Return [X, Y] of the center of cell containing provided text 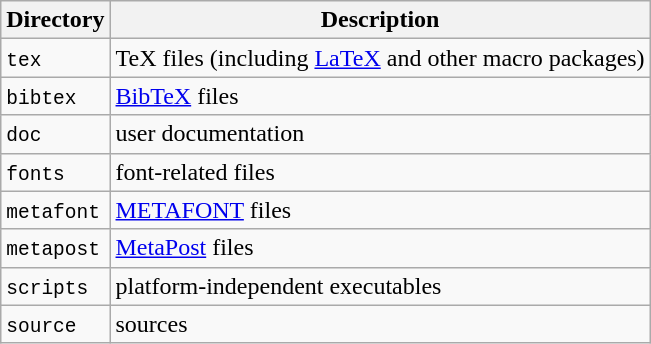
Description [380, 20]
METAFONT files [380, 210]
source [56, 324]
TeX files (including LaTeX and other macro packages) [380, 58]
scripts [56, 286]
bibtex [56, 96]
doc [56, 134]
Directory [56, 20]
fonts [56, 172]
metafont [56, 210]
font-related files [380, 172]
tex [56, 58]
MetaPost files [380, 248]
user documentation [380, 134]
platform-independent executables [380, 286]
BibTeX files [380, 96]
sources [380, 324]
metapost [56, 248]
